Pinpoint the cell where the given text exists, returning its [x, y] midpoint coordinate. 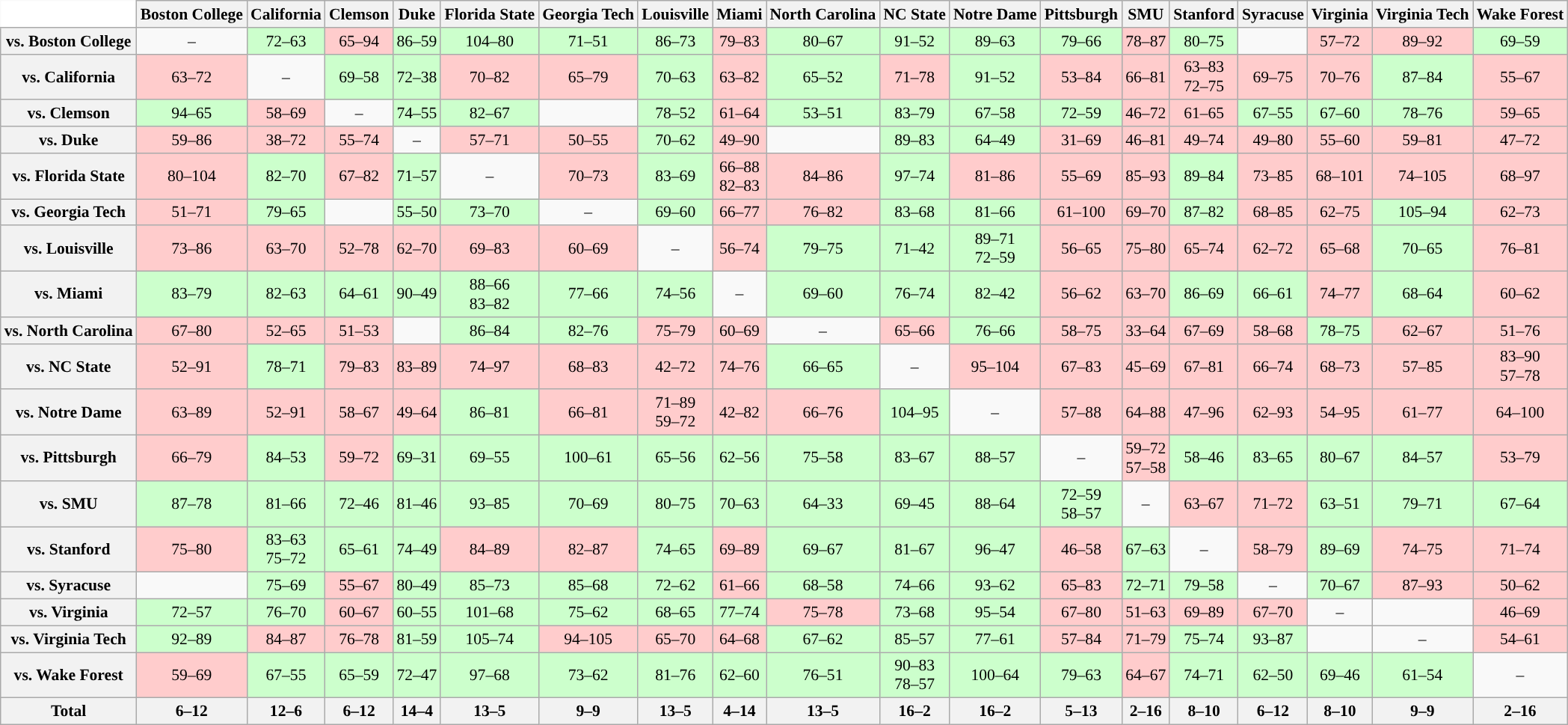
vs. North Carolina [69, 331]
62–70 [416, 248]
SMU [1146, 14]
86–59 [416, 41]
85–73 [489, 586]
66–61 [1273, 295]
66–77 [739, 212]
58–46 [1204, 458]
71–72 [1273, 504]
81–46 [416, 504]
80–104 [191, 177]
65–66 [914, 331]
NC State [914, 14]
76–74 [914, 295]
52–65 [286, 331]
74–66 [914, 586]
74–65 [675, 549]
60–67 [359, 613]
62–50 [1273, 675]
Florida State [489, 14]
62–67 [1422, 331]
69–83 [489, 248]
65–68 [1340, 248]
58–69 [286, 114]
88–6683–82 [489, 295]
85–68 [588, 586]
84–57 [1422, 458]
61–100 [1081, 212]
Clemson [359, 14]
79–66 [1081, 41]
69–46 [1340, 675]
vs. Florida State [69, 177]
81–76 [675, 675]
53–51 [823, 114]
68–58 [823, 586]
58–75 [1081, 331]
87–82 [1204, 212]
82–76 [588, 331]
68–73 [1340, 367]
64–33 [823, 504]
Notre Dame [995, 14]
65–59 [359, 675]
84–87 [286, 639]
104–95 [914, 413]
38–72 [286, 140]
73–86 [191, 248]
68–65 [675, 613]
72–47 [416, 675]
67–62 [823, 639]
64–67 [1146, 675]
72–62 [675, 586]
46–72 [1146, 114]
33–64 [1146, 331]
76–70 [286, 613]
46–81 [1146, 140]
84–86 [823, 177]
74–55 [416, 114]
62–75 [1340, 212]
67–64 [1521, 504]
vs. Miami [69, 295]
46–69 [1521, 613]
93–85 [489, 504]
65–79 [588, 76]
49–74 [1204, 140]
87–93 [1422, 586]
55–60 [1340, 140]
69–55 [489, 458]
69–31 [416, 458]
88–57 [995, 458]
68–97 [1521, 177]
59–72 [359, 458]
57–85 [1422, 367]
51–76 [1521, 331]
89–92 [1422, 41]
59–81 [1422, 140]
94–65 [191, 114]
vs. Virginia [69, 613]
82–63 [286, 295]
Virginia Tech [1422, 14]
83–65 [1273, 458]
104–80 [489, 41]
65–94 [359, 41]
14–4 [416, 712]
61–64 [739, 114]
79–75 [823, 248]
vs. Wake Forest [69, 675]
85–93 [1146, 177]
83–68 [914, 212]
87–78 [191, 504]
69–75 [1273, 76]
63–51 [1340, 504]
67–69 [1204, 331]
67–82 [359, 177]
58–79 [1273, 549]
66–65 [823, 367]
90–8378–57 [914, 675]
76–82 [823, 212]
61–77 [1422, 413]
82–70 [286, 177]
62–93 [1273, 413]
53–84 [1081, 76]
76–66 [995, 331]
96–47 [995, 549]
71–74 [1521, 549]
89–7172–59 [995, 248]
67–63 [1146, 549]
76–81 [1521, 248]
59–86 [191, 140]
77–66 [588, 295]
85–57 [914, 639]
70–82 [489, 76]
71–78 [914, 76]
95–104 [995, 367]
vs. Louisville [69, 248]
74–75 [1422, 549]
97–74 [914, 177]
68–64 [1422, 295]
81–86 [995, 177]
Wake Forest [1521, 14]
68–101 [1340, 177]
56–74 [739, 248]
87–84 [1422, 76]
92–89 [191, 639]
78–75 [1340, 331]
62–72 [1273, 248]
82–42 [995, 295]
69–58 [359, 76]
64–49 [995, 140]
83–89 [416, 367]
78–87 [1146, 41]
73–68 [914, 613]
64–61 [359, 295]
69–45 [914, 504]
77–61 [995, 639]
71–8959–72 [675, 413]
62–56 [739, 458]
66–8882–83 [739, 177]
57–72 [1340, 41]
83–67 [914, 458]
84–89 [489, 549]
86–73 [675, 41]
vs. Boston College [69, 41]
57–84 [1081, 639]
71–51 [588, 41]
12–6 [286, 712]
72–5958–57 [1081, 504]
88–64 [995, 504]
54–61 [1521, 639]
69–67 [823, 549]
62–73 [1521, 212]
77–74 [739, 613]
65–74 [1204, 248]
67–60 [1340, 114]
50–62 [1521, 586]
vs. Notre Dame [69, 413]
81–67 [914, 549]
84–53 [286, 458]
76–51 [823, 675]
64–100 [1521, 413]
Pittsburgh [1081, 14]
65–56 [675, 458]
61–65 [1204, 114]
74–77 [1340, 295]
52–78 [359, 248]
78–52 [675, 114]
75–58 [823, 458]
93–62 [995, 586]
62–60 [739, 675]
65–61 [359, 549]
100–64 [995, 675]
66–74 [1273, 367]
Boston College [191, 14]
74–56 [675, 295]
North Carolina [823, 14]
79–63 [1081, 675]
vs. Stanford [69, 549]
53–79 [1521, 458]
63–67 [1204, 504]
47–72 [1521, 140]
4–14 [739, 712]
75–78 [823, 613]
86–84 [489, 331]
59–7257–58 [1146, 458]
82–67 [489, 114]
72–71 [1146, 586]
72–38 [416, 76]
54–95 [1340, 413]
57–88 [1081, 413]
55–50 [416, 212]
82–87 [588, 549]
56–65 [1081, 248]
75–62 [588, 613]
vs. Georgia Tech [69, 212]
63–89 [191, 413]
79–71 [1422, 504]
74–105 [1422, 177]
63–82 [739, 76]
70–62 [675, 140]
Virginia [1340, 14]
73–62 [588, 675]
64–88 [1146, 413]
94–105 [588, 639]
vs. California [69, 76]
78–76 [1422, 114]
83–69 [675, 177]
67–81 [1204, 367]
75–69 [286, 586]
89–84 [1204, 177]
vs. Pittsburgh [69, 458]
66–76 [823, 413]
105–74 [489, 639]
Stanford [1204, 14]
69–70 [1146, 212]
59–69 [191, 675]
86–81 [489, 413]
Louisville [675, 14]
vs. NC State [69, 367]
105–94 [1422, 212]
83–6375–72 [286, 549]
67–83 [1081, 367]
70–76 [1340, 76]
42–82 [739, 413]
70–65 [1422, 248]
49–90 [739, 140]
vs. SMU [69, 504]
95–54 [995, 613]
68–85 [1273, 212]
93–87 [1273, 639]
68–83 [588, 367]
74–49 [416, 549]
76–78 [359, 639]
74–97 [489, 367]
Miami [739, 14]
70–69 [588, 504]
71–57 [416, 177]
vs. Virginia Tech [69, 639]
California [286, 14]
vs. Clemson [69, 114]
72–63 [286, 41]
97–68 [489, 675]
51–53 [359, 331]
57–71 [489, 140]
61–66 [739, 586]
80–49 [416, 586]
66–79 [191, 458]
Total [69, 712]
67–58 [995, 114]
56–62 [1081, 295]
101–68 [489, 613]
46–58 [1081, 549]
75–74 [1204, 639]
70–67 [1340, 586]
Syracuse [1273, 14]
72–59 [1081, 114]
86–69 [1204, 295]
89–69 [1340, 549]
vs. Duke [69, 140]
63–8372–75 [1204, 76]
71–79 [1146, 639]
73–85 [1273, 177]
58–67 [359, 413]
81–59 [416, 639]
Duke [416, 14]
60–55 [416, 613]
51–63 [1146, 613]
89–83 [914, 140]
31–69 [1081, 140]
69–59 [1521, 41]
49–64 [416, 413]
83–9057–78 [1521, 367]
78–71 [286, 367]
65–70 [675, 639]
5–13 [1081, 712]
58–68 [1273, 331]
Georgia Tech [588, 14]
55–69 [1081, 177]
61–54 [1422, 675]
67–70 [1273, 613]
79–65 [286, 212]
55–74 [359, 140]
89–63 [995, 41]
90–49 [416, 295]
73–70 [489, 212]
72–46 [359, 504]
45–69 [1146, 367]
vs. Syracuse [69, 586]
74–76 [739, 367]
70–73 [588, 177]
49–80 [1273, 140]
63–72 [191, 76]
72–57 [191, 613]
50–55 [588, 140]
74–71 [1204, 675]
59–65 [1521, 114]
64–68 [739, 639]
42–72 [675, 367]
65–83 [1081, 586]
60–62 [1521, 295]
75–79 [675, 331]
47–96 [1204, 413]
65–52 [823, 76]
71–42 [914, 248]
51–71 [191, 212]
79–58 [1204, 586]
100–61 [588, 458]
